Search for the cell housing the specified text and yield its [x, y] center coordinate. 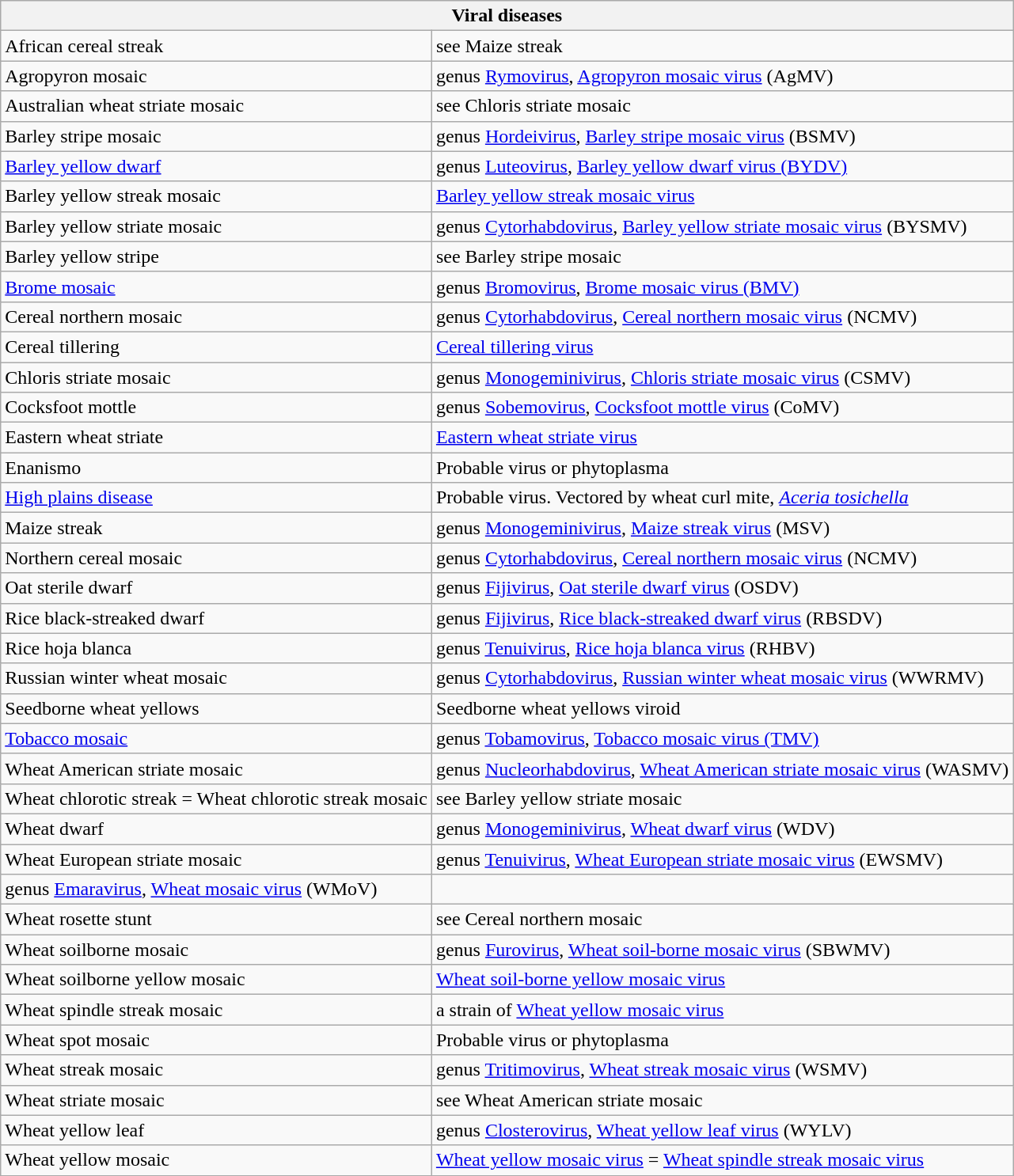
Wheat yellow mosaic virus = Wheat spindle streak mosaic virus [722, 1160]
a strain of Wheat yellow mosaic virus [722, 1010]
genus Cytorhabdovirus, Russian winter wheat mosaic virus (WWRMV) [722, 678]
Wheat yellow mosaic [217, 1160]
Australian wheat striate mosaic [217, 106]
Chloris striate mosaic [217, 377]
genus Monogeminivirus, Chloris striate mosaic virus (CSMV) [722, 377]
Northern cereal mosaic [217, 558]
Probable virus. Vectored by wheat curl mite, Aceria tosichella [722, 498]
genus Emaravirus, Wheat mosaic virus (WMoV) [217, 890]
Seedborne wheat yellows viroid [722, 708]
genus Tritimovirus, Wheat streak mosaic virus (WSMV) [722, 1070]
Wheat dwarf [217, 829]
Barley stripe mosaic [217, 136]
genus Bromovirus, Brome mosaic virus (BMV) [722, 286]
Cocksfoot mottle [217, 408]
Wheat striate mosaic [217, 1100]
Barley yellow dwarf [217, 166]
Wheat spot mosaic [217, 1040]
genus Sobemovirus, Cocksfoot mottle virus (CoMV) [722, 408]
see Barley stripe mosaic [722, 256]
see Barley yellow striate mosaic [722, 799]
Rice black-streaked dwarf [217, 618]
Wheat chlorotic streak = Wheat chlorotic streak mosaic [217, 799]
Wheat rosette stunt [217, 920]
Cereal tillering [217, 347]
Russian winter wheat mosaic [217, 678]
Tobacco mosaic [217, 738]
genus Monogeminivirus, Wheat dwarf virus (WDV) [722, 829]
genus Cytorhabdovirus, Barley yellow striate mosaic virus (BYSMV) [722, 226]
Wheat streak mosaic [217, 1070]
genus Closterovirus, Wheat yellow leaf virus (WYLV) [722, 1130]
Agropyron mosaic [217, 76]
genus Monogeminivirus, Maize streak virus (MSV) [722, 528]
Viral diseases [507, 16]
see Wheat American striate mosaic [722, 1100]
genus Nucleorhabdovirus, Wheat American striate mosaic virus (WASMV) [722, 768]
see Cereal northern mosaic [722, 920]
Barley yellow streak mosaic virus [722, 196]
Cereal northern mosaic [217, 317]
genus Rymovirus, Agropyron mosaic virus (AgMV) [722, 76]
Barley yellow striate mosaic [217, 226]
genus Fijivirus, Rice black-streaked dwarf virus (RBSDV) [722, 618]
Barley yellow streak mosaic [217, 196]
genus Tenuivirus, Wheat European striate mosaic virus (EWSMV) [722, 859]
Wheat European striate mosaic [217, 859]
Rice hoja blanca [217, 648]
genus Fijivirus, Oat sterile dwarf virus (OSDV) [722, 588]
genus Tobamovirus, Tobacco mosaic virus (TMV) [722, 738]
genus Luteovirus, Barley yellow dwarf virus (BYDV) [722, 166]
see Maize streak [722, 46]
genus Furovirus, Wheat soil-borne mosaic virus (SBWMV) [722, 950]
genus Hordeivirus, Barley stripe mosaic virus (BSMV) [722, 136]
Wheat soilborne mosaic [217, 950]
Enanismo [217, 468]
Wheat yellow leaf [217, 1130]
Wheat spindle streak mosaic [217, 1010]
Wheat soilborne yellow mosaic [217, 980]
Cereal tillering virus [722, 347]
Eastern wheat striate [217, 438]
Wheat American striate mosaic [217, 768]
Seedborne wheat yellows [217, 708]
Eastern wheat striate virus [722, 438]
Maize streak [217, 528]
genus Tenuivirus, Rice hoja blanca virus (RHBV) [722, 648]
High plains disease [217, 498]
Wheat soil-borne yellow mosaic virus [722, 980]
Oat sterile dwarf [217, 588]
Brome mosaic [217, 286]
Barley yellow stripe [217, 256]
African cereal streak [217, 46]
see Chloris striate mosaic [722, 106]
